From the cell containing the given text, extract its center point as (x, y) coordinate. 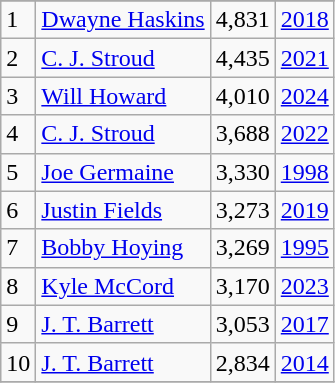
3,053 (242, 324)
10 (18, 362)
2017 (304, 324)
2022 (304, 134)
6 (18, 210)
5 (18, 172)
4,010 (242, 96)
1 (18, 20)
3,269 (242, 248)
3,273 (242, 210)
3,688 (242, 134)
4,435 (242, 58)
Dwayne Haskins (123, 20)
9 (18, 324)
3,170 (242, 286)
4,831 (242, 20)
2024 (304, 96)
8 (18, 286)
Kyle McCord (123, 286)
Justin Fields (123, 210)
2019 (304, 210)
3 (18, 96)
7 (18, 248)
2023 (304, 286)
2 (18, 58)
2014 (304, 362)
3,330 (242, 172)
4 (18, 134)
2,834 (242, 362)
2021 (304, 58)
Will Howard (123, 96)
1995 (304, 248)
1998 (304, 172)
Joe Germaine (123, 172)
2018 (304, 20)
Bobby Hoying (123, 248)
